Capture the cell that displays the provided text and extract its (x, y) central coordinate. 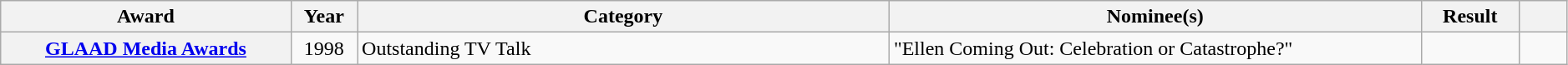
Result (1470, 17)
1998 (324, 48)
GLAAD Media Awards (145, 48)
"Ellen Coming Out: Celebration or Catastrophe?" (1154, 48)
Year (324, 17)
Outstanding TV Talk (623, 48)
Category (623, 17)
Award (145, 17)
Nominee(s) (1154, 17)
